Pinpoint the cell where the given text exists, returning its [x, y] midpoint coordinate. 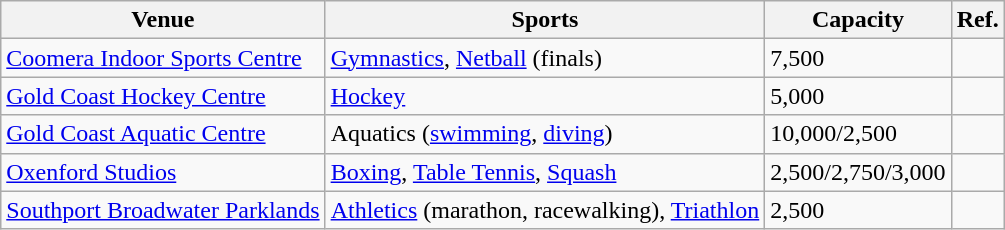
2,500 [858, 210]
Sports [545, 20]
Boxing, Table Tennis, Squash [545, 172]
Southport Broadwater Parklands [163, 210]
2,500/2,750/3,000 [858, 172]
Gold Coast Hockey Centre [163, 96]
Gold Coast Aquatic Centre [163, 134]
Ref. [978, 20]
Venue [163, 20]
Hockey [545, 96]
10,000/2,500 [858, 134]
Gymnastics, Netball (finals) [545, 58]
7,500 [858, 58]
5,000 [858, 96]
Athletics (marathon, racewalking), Triathlon [545, 210]
Oxenford Studios [163, 172]
Aquatics (swimming, diving) [545, 134]
Coomera Indoor Sports Centre [163, 58]
Capacity [858, 20]
